Output the [X, Y] coordinate of the center of the cell containing the given text.  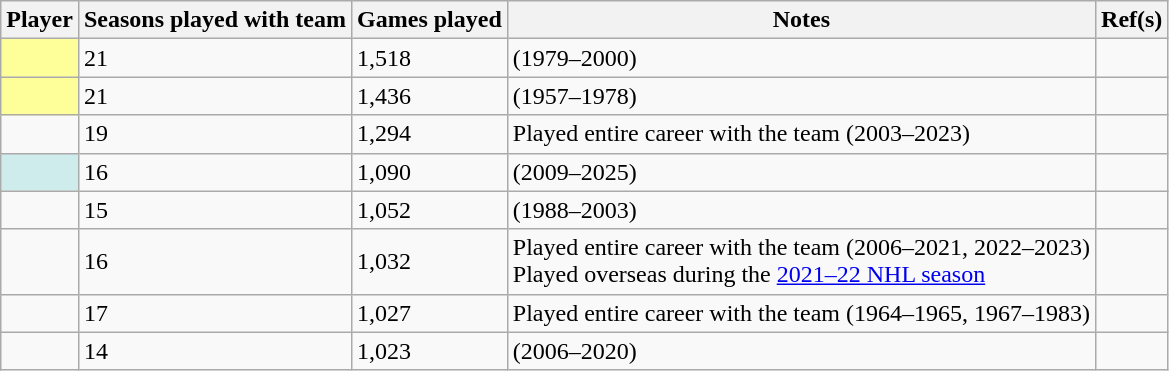
(1957–1978) [801, 96]
1,032 [430, 262]
1,294 [430, 134]
1,052 [430, 210]
1,090 [430, 172]
(2009–2025) [801, 172]
(2006–2020) [801, 351]
19 [214, 134]
(1988–2003) [801, 210]
Notes [801, 20]
14 [214, 351]
Ref(s) [1132, 20]
Played entire career with the team (2006–2021, 2022–2023)Played overseas during the 2021–22 NHL season [801, 262]
Seasons played with team [214, 20]
(1979–2000) [801, 58]
1,023 [430, 351]
15 [214, 210]
17 [214, 313]
Player [40, 20]
1,518 [430, 58]
Played entire career with the team (2003–2023) [801, 134]
1,436 [430, 96]
Played entire career with the team (1964–1965, 1967–1983) [801, 313]
Games played [430, 20]
1,027 [430, 313]
